Locate the cell with the specified text and output its [x, y] center coordinate. 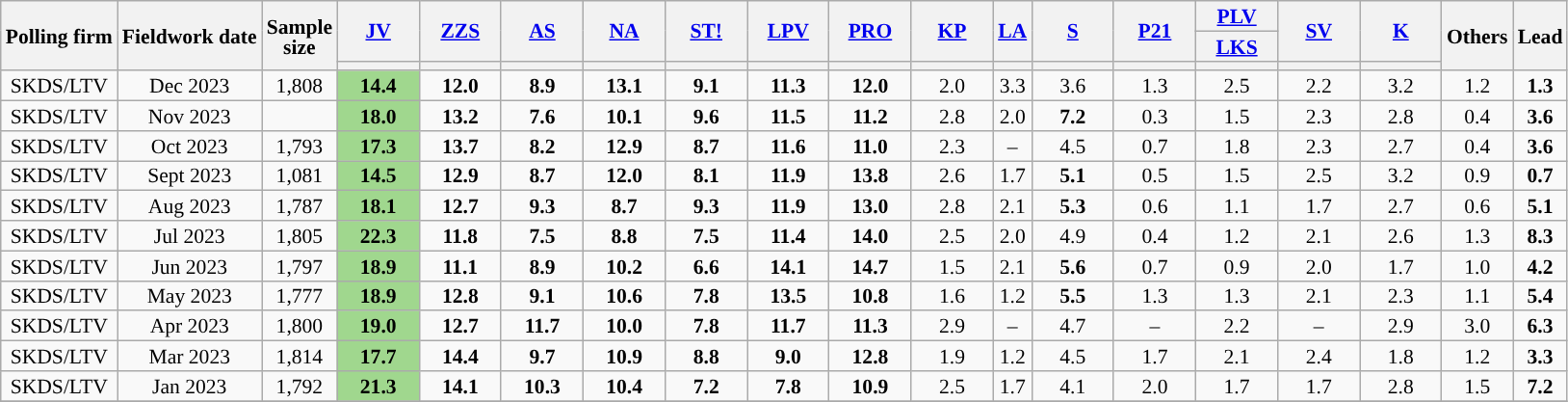
SV [1320, 31]
Jun 2023 [190, 266]
S [1073, 31]
0.3 [1154, 116]
1.6 [952, 295]
LPV [788, 31]
K [1400, 31]
17.3 [378, 147]
1,793 [300, 147]
AS [541, 31]
4.7 [1073, 326]
8.2 [541, 147]
Samplesize [300, 36]
6.6 [707, 266]
11.1 [460, 266]
17.7 [378, 357]
13.0 [871, 206]
18.0 [378, 116]
9.0 [788, 357]
13.1 [624, 87]
5.3 [1073, 206]
10.3 [541, 386]
1,800 [300, 326]
11.5 [788, 116]
1,081 [300, 175]
14.0 [871, 235]
Oct 2023 [190, 147]
13.2 [460, 116]
5.6 [1073, 266]
19.0 [378, 326]
1.9 [952, 357]
10.0 [624, 326]
5.5 [1073, 295]
P21 [1154, 31]
NA [624, 31]
11.8 [460, 235]
Jan 2023 [190, 386]
18.1 [378, 206]
0.5 [1154, 175]
1,808 [300, 87]
4.1 [1073, 386]
11.6 [788, 147]
5.4 [1541, 295]
LKS [1237, 46]
22.3 [378, 235]
9.7 [541, 357]
1,797 [300, 266]
LA [1012, 31]
10.1 [624, 116]
May 2023 [190, 295]
1,805 [300, 235]
JV [378, 31]
1,787 [300, 206]
10.6 [624, 295]
2.4 [1320, 357]
1,792 [300, 386]
Lead [1541, 36]
1.0 [1477, 266]
KP [952, 31]
PLV [1237, 15]
10.2 [624, 266]
7.6 [541, 116]
PRO [871, 31]
9.6 [707, 116]
13.5 [788, 295]
11.0 [871, 147]
Dec 2023 [190, 87]
14.5 [378, 175]
13.7 [460, 147]
4.9 [1073, 235]
Mar 2023 [190, 357]
Sept 2023 [190, 175]
Fieldwork date [190, 36]
Jul 2023 [190, 235]
8.3 [1541, 235]
14.7 [871, 266]
ZZS [460, 31]
21.3 [378, 386]
Others [1477, 36]
Nov 2023 [190, 116]
11.2 [871, 116]
4.2 [1541, 266]
10.4 [624, 386]
1,777 [300, 295]
3.0 [1477, 326]
11.4 [788, 235]
ST! [707, 31]
8.1 [707, 175]
1,814 [300, 357]
Polling firm [60, 36]
Aug 2023 [190, 206]
6.3 [1541, 326]
13.8 [871, 175]
10.8 [871, 295]
Apr 2023 [190, 326]
